Pinpoint the cell where the given text exists, returning its (x, y) midpoint coordinate. 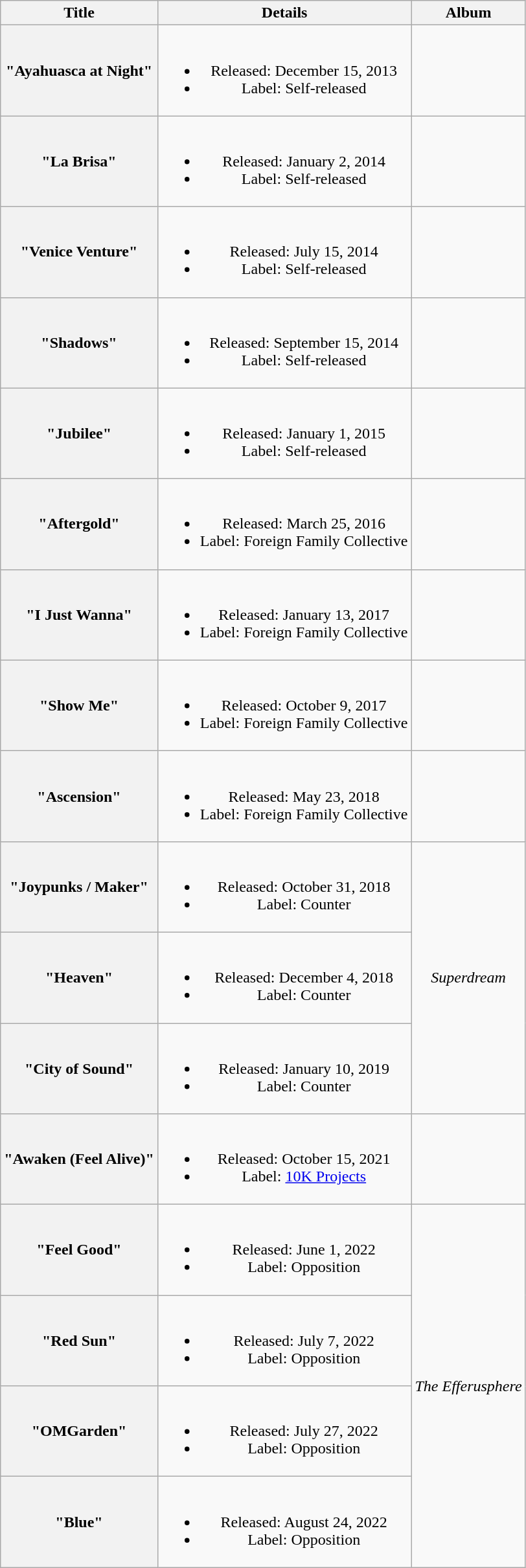
"Awaken (Feel Alive)" (79, 1159)
Title (79, 13)
"Venice Venture" (79, 252)
"Aftergold" (79, 524)
Released: January 10, 2019Label: Counter (284, 1069)
Released: July 7, 2022Label: Opposition (284, 1341)
Released: August 24, 2022Label: Opposition (284, 1522)
Released: May 23, 2018Label: Foreign Family Collective (284, 796)
"Red Sun" (79, 1341)
Released: January 13, 2017Label: Foreign Family Collective (284, 615)
"I Just Wanna" (79, 615)
Released: July 27, 2022Label: Opposition (284, 1431)
"City of Sound" (79, 1069)
Released: September 15, 2014Label: Self-released (284, 343)
"OMGarden" (79, 1431)
Superdream (468, 977)
"Feel Good" (79, 1250)
"Ascension" (79, 796)
Released: October 9, 2017Label: Foreign Family Collective (284, 705)
Released: December 15, 2013Label: Self-released (284, 71)
The Efferusphere (468, 1386)
"Shadows" (79, 343)
Released: June 1, 2022Label: Opposition (284, 1250)
Released: March 25, 2016Label: Foreign Family Collective (284, 524)
Released: October 31, 2018Label: Counter (284, 887)
Released: January 2, 2014Label: Self-released (284, 161)
Released: January 1, 2015Label: Self-released (284, 433)
"La Brisa" (79, 161)
"Blue" (79, 1522)
"Joypunks / Maker" (79, 887)
Released: July 15, 2014Label: Self-released (284, 252)
Released: October 15, 2021Label: 10K Projects (284, 1159)
"Show Me" (79, 705)
Released: December 4, 2018Label: Counter (284, 977)
"Ayahuasca at Night" (79, 71)
Album (468, 13)
"Jubilee" (79, 433)
Details (284, 13)
"Heaven" (79, 977)
